From the cell containing the given text, extract its center point as (X, Y) coordinate. 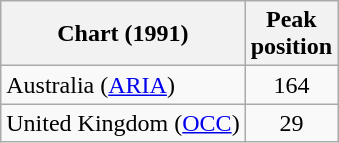
Australia (ARIA) (123, 85)
29 (291, 123)
United Kingdom (OCC) (123, 123)
Peak position (291, 34)
Chart (1991) (123, 34)
164 (291, 85)
